Pinpoint the cell where the given text exists, returning its [x, y] midpoint coordinate. 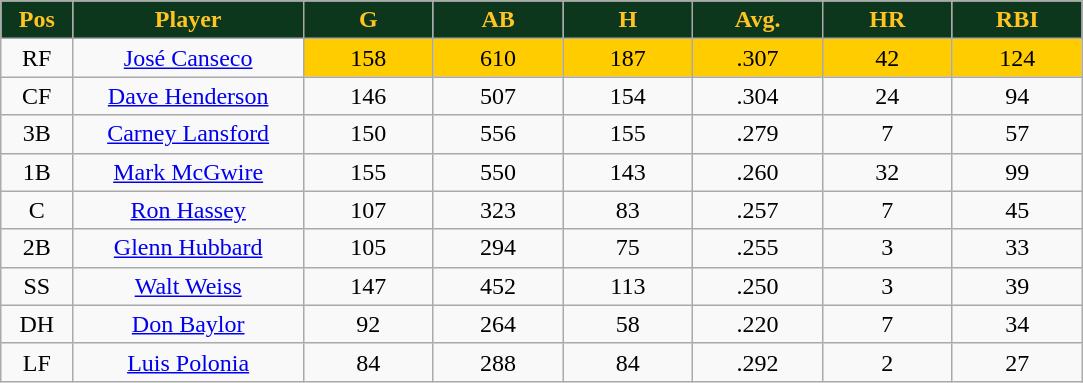
Mark McGwire [188, 172]
Glenn Hubbard [188, 248]
45 [1017, 210]
.279 [758, 134]
HR [887, 20]
75 [628, 248]
158 [368, 58]
42 [887, 58]
Player [188, 20]
G [368, 20]
LF [37, 362]
99 [1017, 172]
105 [368, 248]
288 [498, 362]
.250 [758, 286]
32 [887, 172]
147 [368, 286]
Don Baylor [188, 324]
RF [37, 58]
.255 [758, 248]
Ron Hassey [188, 210]
2 [887, 362]
2B [37, 248]
Walt Weiss [188, 286]
.307 [758, 58]
33 [1017, 248]
187 [628, 58]
.220 [758, 324]
550 [498, 172]
58 [628, 324]
154 [628, 96]
Pos [37, 20]
83 [628, 210]
H [628, 20]
AB [498, 20]
113 [628, 286]
150 [368, 134]
.292 [758, 362]
C [37, 210]
27 [1017, 362]
Carney Lansford [188, 134]
CF [37, 96]
92 [368, 324]
107 [368, 210]
SS [37, 286]
610 [498, 58]
24 [887, 96]
264 [498, 324]
94 [1017, 96]
39 [1017, 286]
34 [1017, 324]
146 [368, 96]
3B [37, 134]
.260 [758, 172]
556 [498, 134]
124 [1017, 58]
Luis Polonia [188, 362]
.304 [758, 96]
452 [498, 286]
143 [628, 172]
Avg. [758, 20]
RBI [1017, 20]
507 [498, 96]
57 [1017, 134]
Dave Henderson [188, 96]
1B [37, 172]
DH [37, 324]
José Canseco [188, 58]
294 [498, 248]
.257 [758, 210]
323 [498, 210]
